Identify which cell holds the provided text, then report its (x, y) central coordinate. 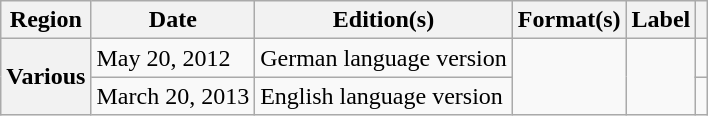
Format(s) (569, 20)
Edition(s) (384, 20)
March 20, 2013 (173, 96)
Various (46, 77)
Label (661, 20)
May 20, 2012 (173, 58)
German language version (384, 58)
English language version (384, 96)
Date (173, 20)
Region (46, 20)
